Identify which cell holds the provided text, then report its (x, y) central coordinate. 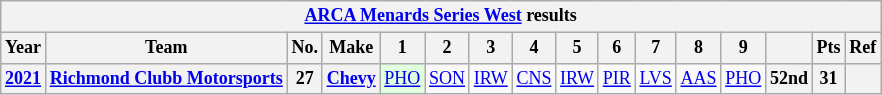
4 (534, 48)
52nd (790, 78)
Year (24, 48)
7 (656, 48)
LVS (656, 78)
AAS (698, 78)
8 (698, 48)
Team (166, 48)
No. (304, 48)
Pts (828, 48)
9 (744, 48)
ARCA Menards Series West results (441, 16)
Richmond Clubb Motorsports (166, 78)
2021 (24, 78)
CNS (534, 78)
5 (578, 48)
Make (351, 48)
SON (448, 78)
Ref (863, 48)
2 (448, 48)
6 (616, 48)
27 (304, 78)
PIR (616, 78)
1 (402, 48)
3 (490, 48)
Chevy (351, 78)
31 (828, 78)
